Scan for the cell matching the given text and deliver its (x, y) coordinate at center. 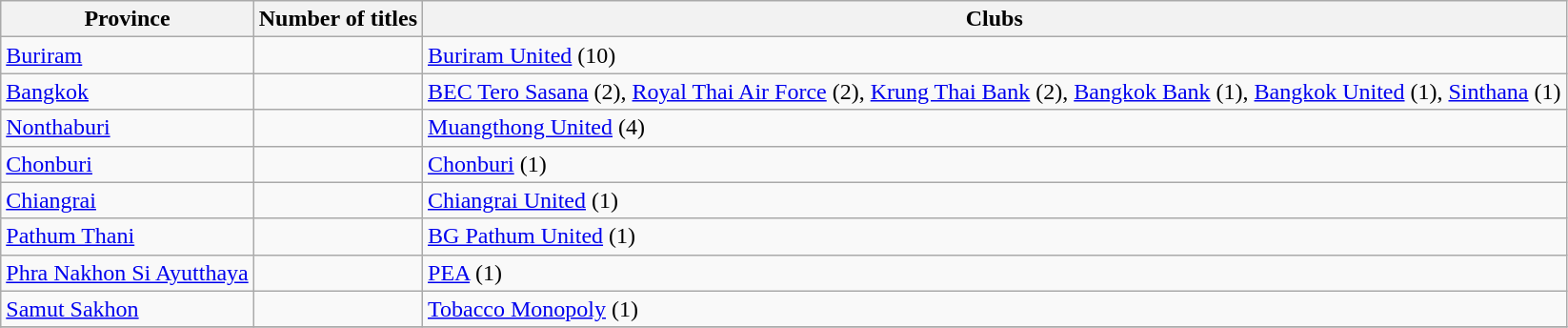
Number of titles (337, 19)
Muangthong United (4) (995, 128)
PEA (1) (995, 273)
Buriram United (10) (995, 55)
Samut Sakhon (128, 309)
Phra Nakhon Si Ayutthaya (128, 273)
Pathum Thani (128, 236)
Chonburi (1) (995, 164)
Chonburi (128, 164)
BG Pathum United (1) (995, 236)
BEC Tero Sasana (2), Royal Thai Air Force (2), Krung Thai Bank (2), Bangkok Bank (1), Bangkok United (1), Sinthana (1) (995, 92)
Nonthaburi (128, 128)
Tobacco Monopoly (1) (995, 309)
Chiangrai (128, 200)
Bangkok (128, 92)
Buriram (128, 55)
Chiangrai United (1) (995, 200)
Clubs (995, 19)
Province (128, 19)
